For the text-containing cell, return its midpoint in [x, y] coordinate format. 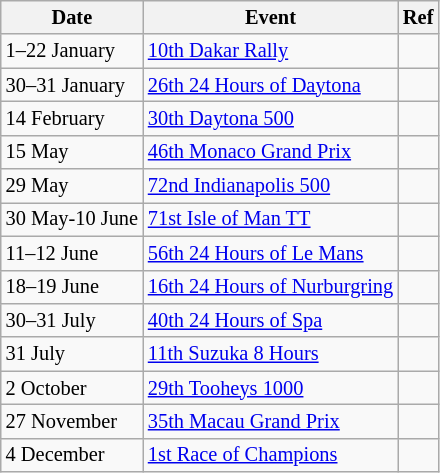
35th Macau Grand Prix [270, 421]
18–19 June [72, 287]
Ref [418, 17]
31 July [72, 354]
1st Race of Champions [270, 455]
11–12 June [72, 253]
16th 24 Hours of Nurburgring [270, 287]
26th 24 Hours of Daytona [270, 85]
29th Tooheys 1000 [270, 388]
30th Daytona 500 [270, 118]
11th Suzuka 8 Hours [270, 354]
30 May-10 June [72, 219]
15 May [72, 152]
Event [270, 17]
29 May [72, 186]
Date [72, 17]
14 February [72, 118]
1–22 January [72, 51]
71st Isle of Man TT [270, 219]
30–31 July [72, 320]
46th Monaco Grand Prix [270, 152]
40th 24 Hours of Spa [270, 320]
27 November [72, 421]
72nd Indianapolis 500 [270, 186]
4 December [72, 455]
2 October [72, 388]
30–31 January [72, 85]
10th Dakar Rally [270, 51]
56th 24 Hours of Le Mans [270, 253]
